Identify which cell holds the provided text, then report its (X, Y) central coordinate. 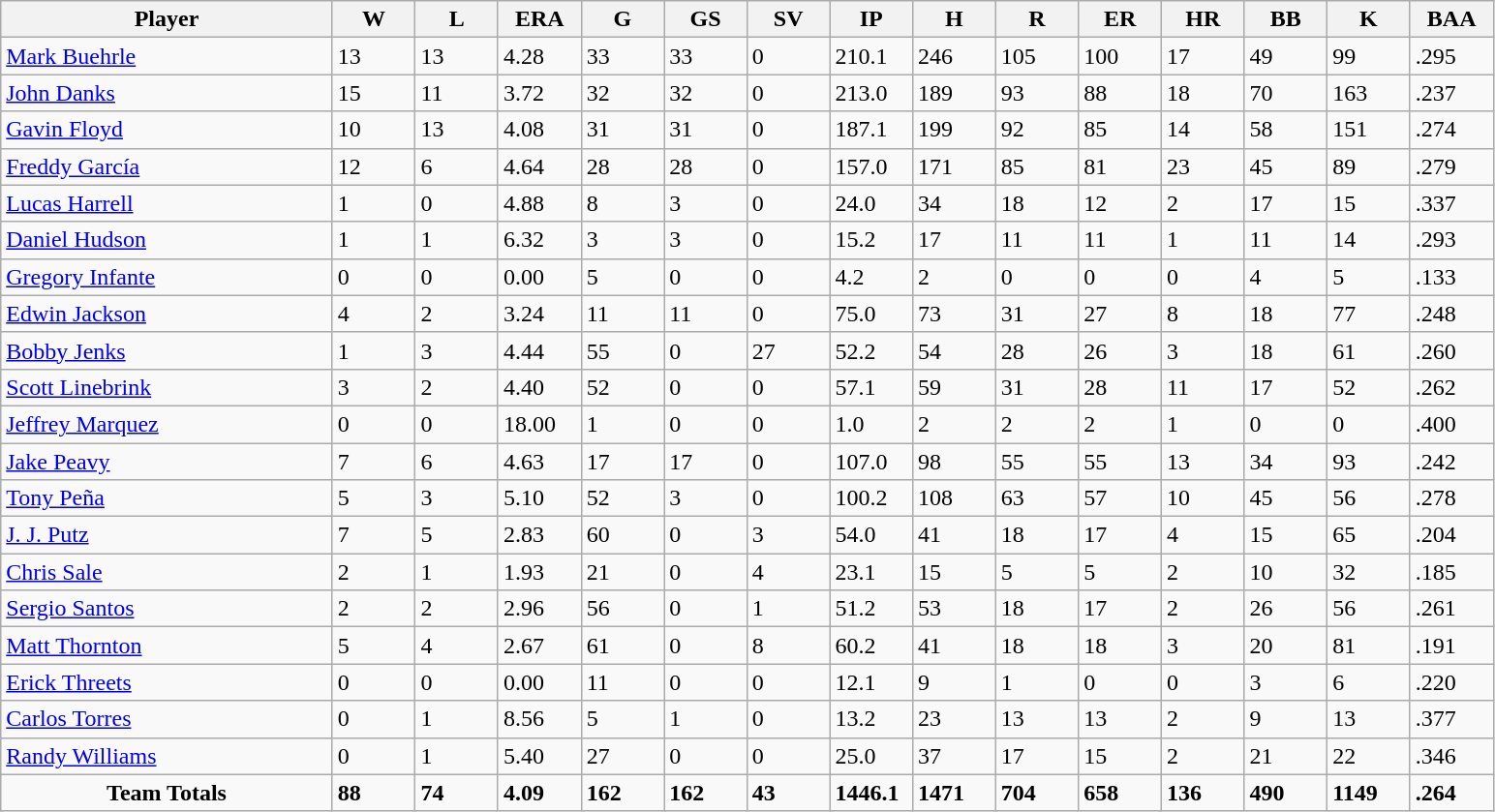
Lucas Harrell (167, 203)
W (374, 19)
G (623, 19)
100 (1120, 56)
105 (1037, 56)
65 (1369, 535)
H (955, 19)
60 (623, 535)
52.2 (871, 350)
13.2 (871, 719)
157.0 (871, 166)
136 (1203, 793)
43 (788, 793)
171 (955, 166)
213.0 (871, 93)
5.10 (539, 498)
4.63 (539, 462)
Jeffrey Marquez (167, 424)
.242 (1451, 462)
.237 (1451, 93)
189 (955, 93)
4.64 (539, 166)
704 (1037, 793)
2.83 (539, 535)
.295 (1451, 56)
IP (871, 19)
.264 (1451, 793)
BAA (1451, 19)
Bobby Jenks (167, 350)
1471 (955, 793)
37 (955, 756)
187.1 (871, 130)
.279 (1451, 166)
Erick Threets (167, 682)
1446.1 (871, 793)
Chris Sale (167, 572)
.400 (1451, 424)
Carlos Torres (167, 719)
6.32 (539, 240)
.248 (1451, 314)
.293 (1451, 240)
151 (1369, 130)
15.2 (871, 240)
4.08 (539, 130)
L (457, 19)
73 (955, 314)
53 (955, 609)
49 (1286, 56)
Gregory Infante (167, 277)
63 (1037, 498)
R (1037, 19)
John Danks (167, 93)
1.93 (539, 572)
GS (706, 19)
77 (1369, 314)
54.0 (871, 535)
57 (1120, 498)
.185 (1451, 572)
1149 (1369, 793)
.204 (1451, 535)
4.09 (539, 793)
108 (955, 498)
210.1 (871, 56)
57.1 (871, 387)
490 (1286, 793)
.346 (1451, 756)
.262 (1451, 387)
Jake Peavy (167, 462)
5.40 (539, 756)
Tony Peña (167, 498)
92 (1037, 130)
12.1 (871, 682)
74 (457, 793)
70 (1286, 93)
107.0 (871, 462)
4.44 (539, 350)
58 (1286, 130)
2.96 (539, 609)
20 (1286, 646)
.337 (1451, 203)
8.56 (539, 719)
3.24 (539, 314)
BB (1286, 19)
25.0 (871, 756)
98 (955, 462)
Scott Linebrink (167, 387)
4.28 (539, 56)
658 (1120, 793)
HR (1203, 19)
ER (1120, 19)
22 (1369, 756)
.133 (1451, 277)
1.0 (871, 424)
54 (955, 350)
163 (1369, 93)
SV (788, 19)
Randy Williams (167, 756)
Daniel Hudson (167, 240)
23.1 (871, 572)
Mark Buehrle (167, 56)
2.67 (539, 646)
Player (167, 19)
.260 (1451, 350)
59 (955, 387)
.274 (1451, 130)
99 (1369, 56)
75.0 (871, 314)
18.00 (539, 424)
Edwin Jackson (167, 314)
.261 (1451, 609)
100.2 (871, 498)
24.0 (871, 203)
Team Totals (167, 793)
Freddy García (167, 166)
Sergio Santos (167, 609)
J. J. Putz (167, 535)
4.2 (871, 277)
Gavin Floyd (167, 130)
.278 (1451, 498)
199 (955, 130)
4.40 (539, 387)
51.2 (871, 609)
.191 (1451, 646)
K (1369, 19)
.220 (1451, 682)
246 (955, 56)
ERA (539, 19)
3.72 (539, 93)
60.2 (871, 646)
89 (1369, 166)
Matt Thornton (167, 646)
.377 (1451, 719)
4.88 (539, 203)
